Extract the (X, Y) coordinate from the center of the cell holding the provided text.  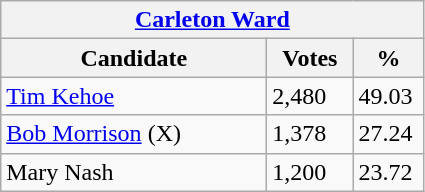
Tim Kehoe (134, 96)
Votes (310, 58)
% (388, 58)
Candidate (134, 58)
2,480 (310, 96)
Carleton Ward (212, 20)
1,200 (310, 172)
49.03 (388, 96)
Mary Nash (134, 172)
27.24 (388, 134)
Bob Morrison (X) (134, 134)
1,378 (310, 134)
23.72 (388, 172)
